Find where the given text appears and provide that cell's center as (X, Y) coordinate. 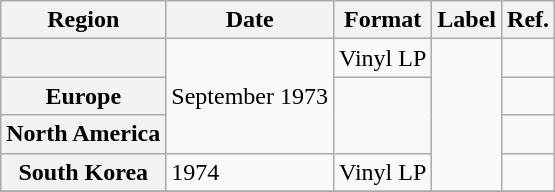
South Korea (84, 172)
Region (84, 20)
Label (467, 20)
1974 (250, 172)
Format (382, 20)
Europe (84, 96)
Date (250, 20)
North America (84, 134)
September 1973 (250, 96)
Ref. (528, 20)
